For the text-containing cell, return its midpoint in (x, y) coordinate format. 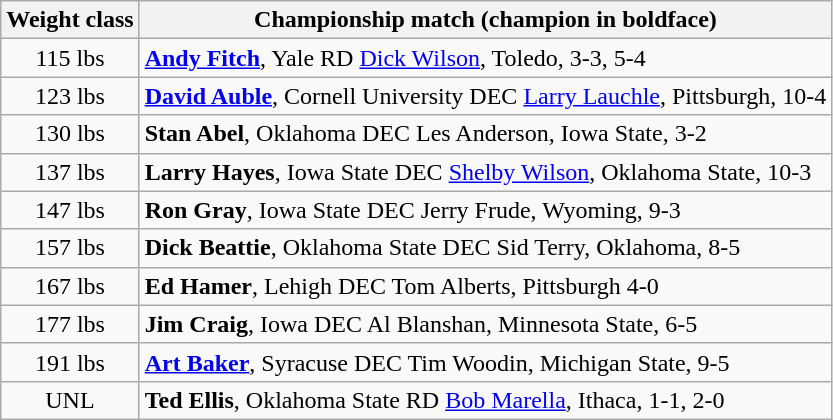
137 lbs (70, 172)
147 lbs (70, 210)
115 lbs (70, 58)
Stan Abel, Oklahoma DEC Les Anderson, Iowa State, 3-2 (486, 134)
177 lbs (70, 324)
Dick Beattie, Oklahoma State DEC Sid Terry, Oklahoma, 8-5 (486, 248)
Jim Craig, Iowa DEC Al Blanshan, Minnesota State, 6-5 (486, 324)
191 lbs (70, 362)
Ed Hamer, Lehigh DEC Tom Alberts, Pittsburgh 4-0 (486, 286)
Art Baker, Syracuse DEC Tim Woodin, Michigan State, 9-5 (486, 362)
Championship match (champion in boldface) (486, 20)
130 lbs (70, 134)
Ted Ellis, Oklahoma State RD Bob Marella, Ithaca, 1-1, 2-0 (486, 400)
157 lbs (70, 248)
Ron Gray, Iowa State DEC Jerry Frude, Wyoming, 9-3 (486, 210)
David Auble, Cornell University DEC Larry Lauchle, Pittsburgh, 10-4 (486, 96)
UNL (70, 400)
Weight class (70, 20)
Andy Fitch, Yale RD Dick Wilson, Toledo, 3-3, 5-4 (486, 58)
Larry Hayes, Iowa State DEC Shelby Wilson, Oklahoma State, 10-3 (486, 172)
167 lbs (70, 286)
123 lbs (70, 96)
